Find where the given text appears and provide that cell's center as (X, Y) coordinate. 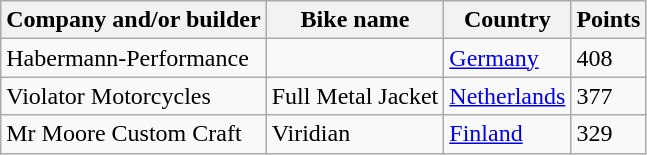
Country (508, 20)
Full Metal Jacket (355, 96)
Germany (508, 58)
Bike name (355, 20)
408 (608, 58)
377 (608, 96)
Points (608, 20)
Finland (508, 134)
Company and/or builder (134, 20)
Viridian (355, 134)
329 (608, 134)
Violator Motorcycles (134, 96)
Habermann-Performance (134, 58)
Netherlands (508, 96)
Mr Moore Custom Craft (134, 134)
